Provide the (x, y) coordinate of the cell's center where the given text is located.  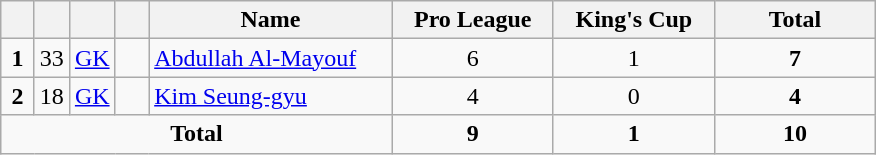
18 (52, 96)
King's Cup (634, 20)
Kim Seung-gyu (271, 96)
6 (472, 58)
Pro League (472, 20)
Name (271, 20)
9 (472, 134)
0 (634, 96)
7 (794, 58)
33 (52, 58)
10 (794, 134)
Abdullah Al-Mayouf (271, 58)
2 (18, 96)
